Detect which cell encompasses the target text, then output its [x, y] center coordinate. 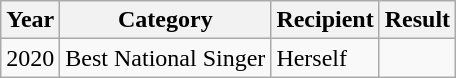
Best National Singer [166, 58]
Result [417, 20]
Recipient [325, 20]
Herself [325, 58]
Year [30, 20]
Category [166, 20]
2020 [30, 58]
